Pinpoint the cell where the given text exists, returning its [X, Y] midpoint coordinate. 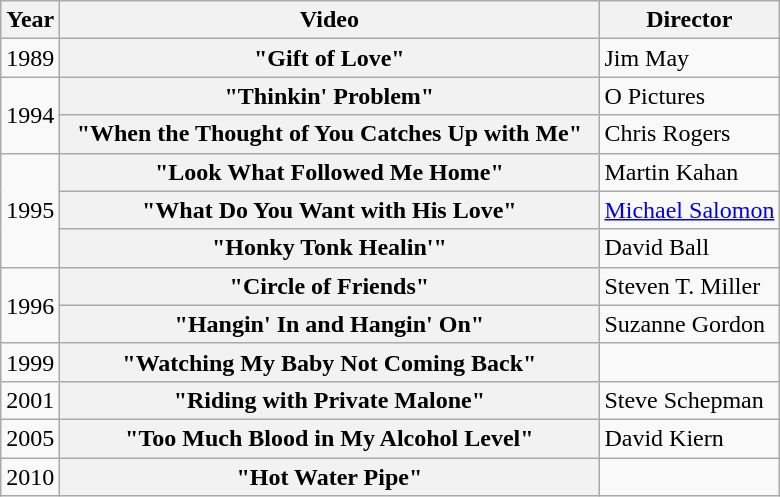
Michael Salomon [690, 210]
Steve Schepman [690, 400]
"Hangin' In and Hangin' On" [330, 324]
"Riding with Private Malone" [330, 400]
1989 [30, 58]
1996 [30, 305]
1994 [30, 115]
Steven T. Miller [690, 286]
Jim May [690, 58]
"Look What Followed Me Home" [330, 172]
2001 [30, 400]
"Watching My Baby Not Coming Back" [330, 362]
2010 [30, 477]
2005 [30, 438]
Video [330, 20]
O Pictures [690, 96]
Year [30, 20]
"Too Much Blood in My Alcohol Level" [330, 438]
Chris Rogers [690, 134]
Suzanne Gordon [690, 324]
"When the Thought of You Catches Up with Me" [330, 134]
"Circle of Friends" [330, 286]
"Hot Water Pipe" [330, 477]
David Ball [690, 248]
Director [690, 20]
1995 [30, 210]
"What Do You Want with His Love" [330, 210]
"Honky Tonk Healin'" [330, 248]
Martin Kahan [690, 172]
David Kiern [690, 438]
"Gift of Love" [330, 58]
"Thinkin' Problem" [330, 96]
1999 [30, 362]
